Extract the [x, y] coordinate from the center of the cell holding the provided text.  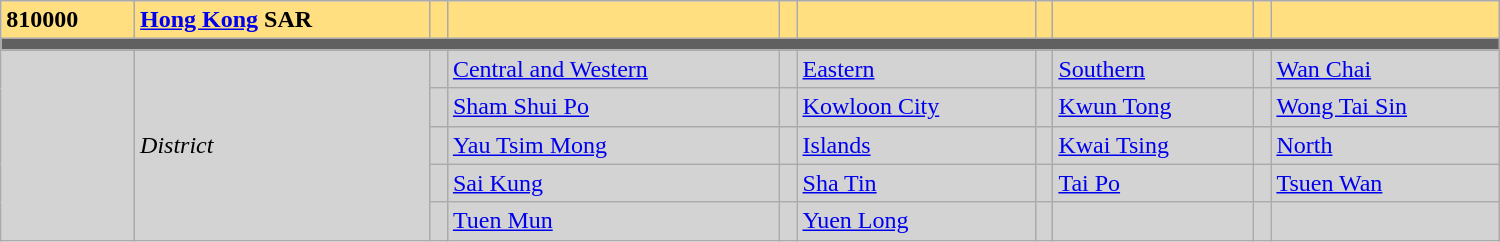
Kwai Tsing [1153, 145]
Tuen Mun [613, 221]
Sha Tin [916, 183]
Sham Shui Po [613, 107]
810000 [68, 20]
Kwun Tong [1153, 107]
Central and Western [613, 69]
Tai Po [1153, 183]
Yau Tsim Mong [613, 145]
Southern [1153, 69]
Islands [916, 145]
Wong Tai Sin [1385, 107]
Tsuen Wan [1385, 183]
Sai Kung [613, 183]
Wan Chai [1385, 69]
North [1385, 145]
District [282, 145]
Yuen Long [916, 221]
Eastern [916, 69]
Kowloon City [916, 107]
Hong Kong SAR [282, 20]
